Provide the (x, y) coordinate of the cell's center where the given text is located.  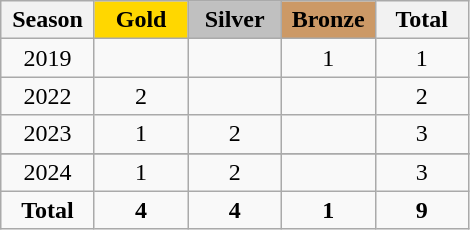
2022 (48, 96)
9 (422, 210)
2019 (48, 58)
Silver (235, 20)
Gold (141, 20)
2023 (48, 134)
Bronze (328, 20)
2024 (48, 172)
Season (48, 20)
